Provide the (X, Y) coordinate of the cell's center where the given text is located.  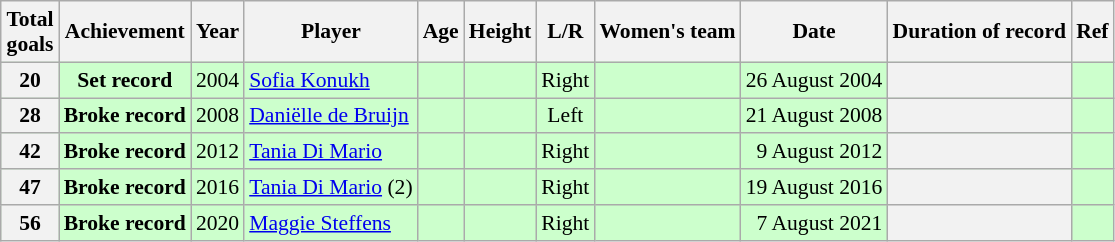
Daniëlle de Bruijn (330, 116)
Ref (1092, 32)
Set record (125, 80)
Tania Di Mario (330, 152)
Height (500, 32)
Maggie Steffens (330, 223)
2008 (218, 116)
26 August 2004 (814, 80)
19 August 2016 (814, 187)
Sofia Konukh (330, 80)
20 (30, 80)
L/R (565, 32)
Year (218, 32)
56 (30, 223)
2016 (218, 187)
9 August 2012 (814, 152)
Player (330, 32)
Achievement (125, 32)
7 August 2021 (814, 223)
Left (565, 116)
2012 (218, 152)
Duration of record (979, 32)
21 August 2008 (814, 116)
Totalgoals (30, 32)
42 (30, 152)
Age (441, 32)
Women's team (667, 32)
47 (30, 187)
Date (814, 32)
Tania Di Mario (2) (330, 187)
2020 (218, 223)
28 (30, 116)
2004 (218, 80)
